Capture the cell that displays the provided text and extract its [X, Y] central coordinate. 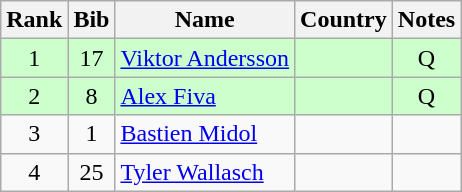
Notes [426, 20]
Bastien Midol [205, 134]
Alex Fiva [205, 96]
2 [34, 96]
Viktor Andersson [205, 58]
Bib [92, 20]
Rank [34, 20]
25 [92, 172]
3 [34, 134]
Tyler Wallasch [205, 172]
Name [205, 20]
8 [92, 96]
17 [92, 58]
Country [344, 20]
4 [34, 172]
